Locate the cell with the specified text and output its [x, y] center coordinate. 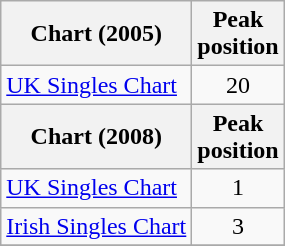
Chart (2008) [96, 136]
Chart (2005) [96, 34]
Irish Singles Chart [96, 226]
20 [238, 85]
3 [238, 226]
1 [238, 188]
